Locate the cell with the specified text and output its (x, y) center coordinate. 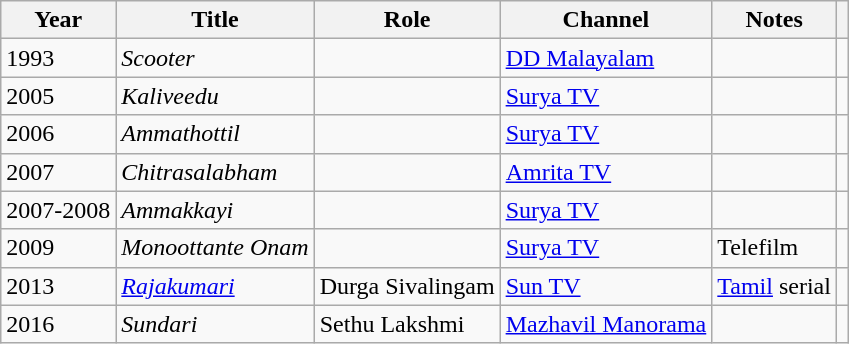
Tamil serial (774, 286)
Durga Sivalingam (407, 286)
2007-2008 (58, 210)
Ammakkayi (215, 210)
Notes (774, 20)
2006 (58, 134)
Mazhavil Manorama (606, 324)
DD Malayalam (606, 58)
1993 (58, 58)
Sethu Lakshmi (407, 324)
Year (58, 20)
Role (407, 20)
Monoottante Onam (215, 248)
Channel (606, 20)
Kaliveedu (215, 96)
2013 (58, 286)
2016 (58, 324)
Scooter (215, 58)
Amrita TV (606, 172)
Rajakumari (215, 286)
Ammathottil (215, 134)
2009 (58, 248)
Chitrasalabham (215, 172)
Telefilm (774, 248)
Title (215, 20)
2005 (58, 96)
2007 (58, 172)
Sundari (215, 324)
Sun TV (606, 286)
